Detect which cell encompasses the target text, then output its [X, Y] center coordinate. 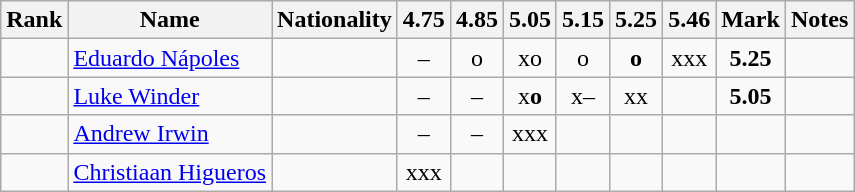
Luke Winder [170, 96]
x– [582, 96]
Rank [34, 20]
Eduardo Nápoles [170, 58]
5.15 [582, 20]
5.46 [690, 20]
Christiaan Higueros [170, 172]
Nationality [335, 20]
xx [636, 96]
Mark [751, 20]
Name [170, 20]
Notes [819, 20]
4.85 [476, 20]
4.75 [424, 20]
Andrew Irwin [170, 134]
